For the text-containing cell, return its midpoint in [x, y] coordinate format. 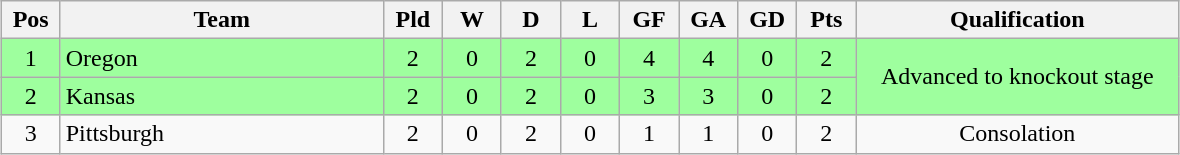
Kansas [222, 96]
GD [768, 20]
Advanced to knockout stage [1018, 77]
Pos [30, 20]
Qualification [1018, 20]
Oregon [222, 58]
L [590, 20]
D [530, 20]
GF [650, 20]
Consolation [1018, 134]
Pts [826, 20]
Pittsburgh [222, 134]
Team [222, 20]
GA [708, 20]
Pld [412, 20]
W [472, 20]
